Return [x, y] of the center of cell containing provided text 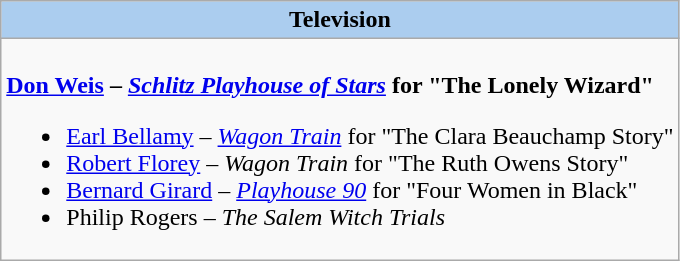
Television [340, 20]
